Search for the cell housing the specified text and yield its (X, Y) center coordinate. 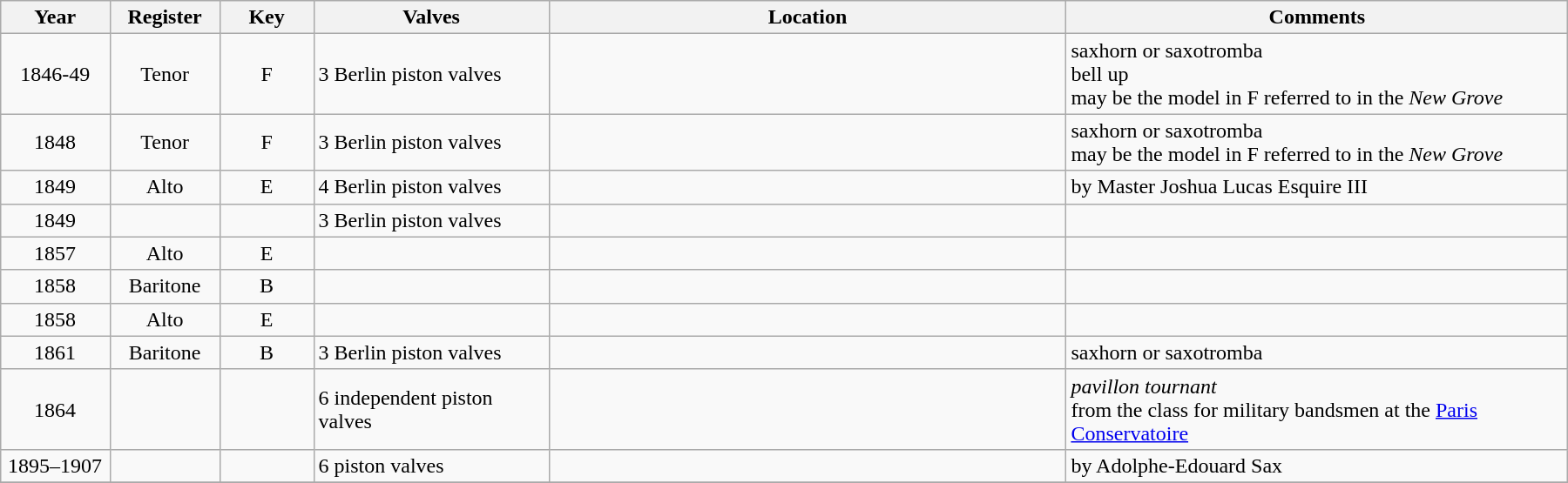
saxhorn or saxotrombabell upmay be the model in F referred to in the New Grove (1317, 74)
1857 (55, 253)
Valves (431, 17)
Register (165, 17)
6 independent piston valves (431, 409)
6 piston valves (431, 466)
Location (808, 17)
1846-49 (55, 74)
Year (55, 17)
Key (267, 17)
1895–1907 (55, 466)
Comments (1317, 17)
saxhorn or saxotromba (1317, 352)
1864 (55, 409)
by Master Joshua Lucas Esquire III (1317, 187)
by Adolphe-Edouard Sax (1317, 466)
pavillon tournantfrom the class for military bandsmen at the Paris Conservatoire (1317, 409)
1848 (55, 143)
4 Berlin piston valves (431, 187)
1861 (55, 352)
saxhorn or saxotrombamay be the model in F referred to in the New Grove (1317, 143)
